Scan for the cell matching the given text and deliver its [X, Y] coordinate at center. 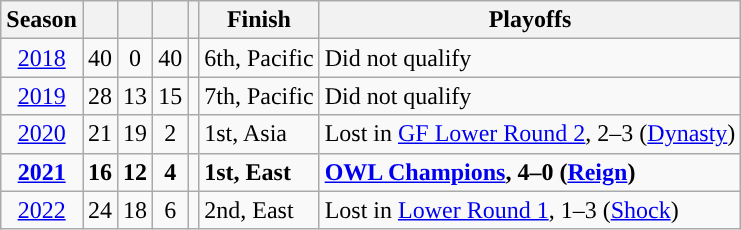
18 [136, 210]
2nd, East [259, 210]
2021 [42, 172]
6 [170, 210]
24 [100, 210]
0 [136, 58]
1st, Asia [259, 134]
Lost in Lower Round 1, 1–3 (Shock) [530, 210]
21 [100, 134]
12 [136, 172]
OWL Champions, 4–0 (Reign) [530, 172]
2 [170, 134]
13 [136, 96]
2018 [42, 58]
16 [100, 172]
1st, East [259, 172]
2022 [42, 210]
2019 [42, 96]
Season [42, 20]
19 [136, 134]
7th, Pacific [259, 96]
15 [170, 96]
Finish [259, 20]
Playoffs [530, 20]
6th, Pacific [259, 58]
28 [100, 96]
2020 [42, 134]
Lost in GF Lower Round 2, 2–3 (Dynasty) [530, 134]
4 [170, 172]
